Locate the cell with the specified text and output its [x, y] center coordinate. 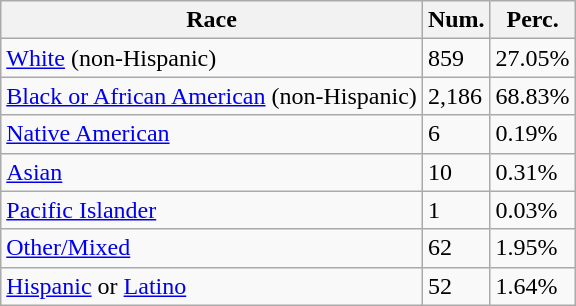
62 [456, 248]
Hispanic or Latino [212, 286]
Other/Mixed [212, 248]
68.83% [532, 96]
Pacific Islander [212, 210]
0.03% [532, 210]
White (non-Hispanic) [212, 58]
Black or African American (non-Hispanic) [212, 96]
1.95% [532, 248]
27.05% [532, 58]
1.64% [532, 286]
0.19% [532, 134]
Asian [212, 172]
0.31% [532, 172]
Perc. [532, 20]
Num. [456, 20]
1 [456, 210]
6 [456, 134]
2,186 [456, 96]
52 [456, 286]
Race [212, 20]
859 [456, 58]
Native American [212, 134]
10 [456, 172]
